Detect which cell encompasses the target text, then output its (x, y) center coordinate. 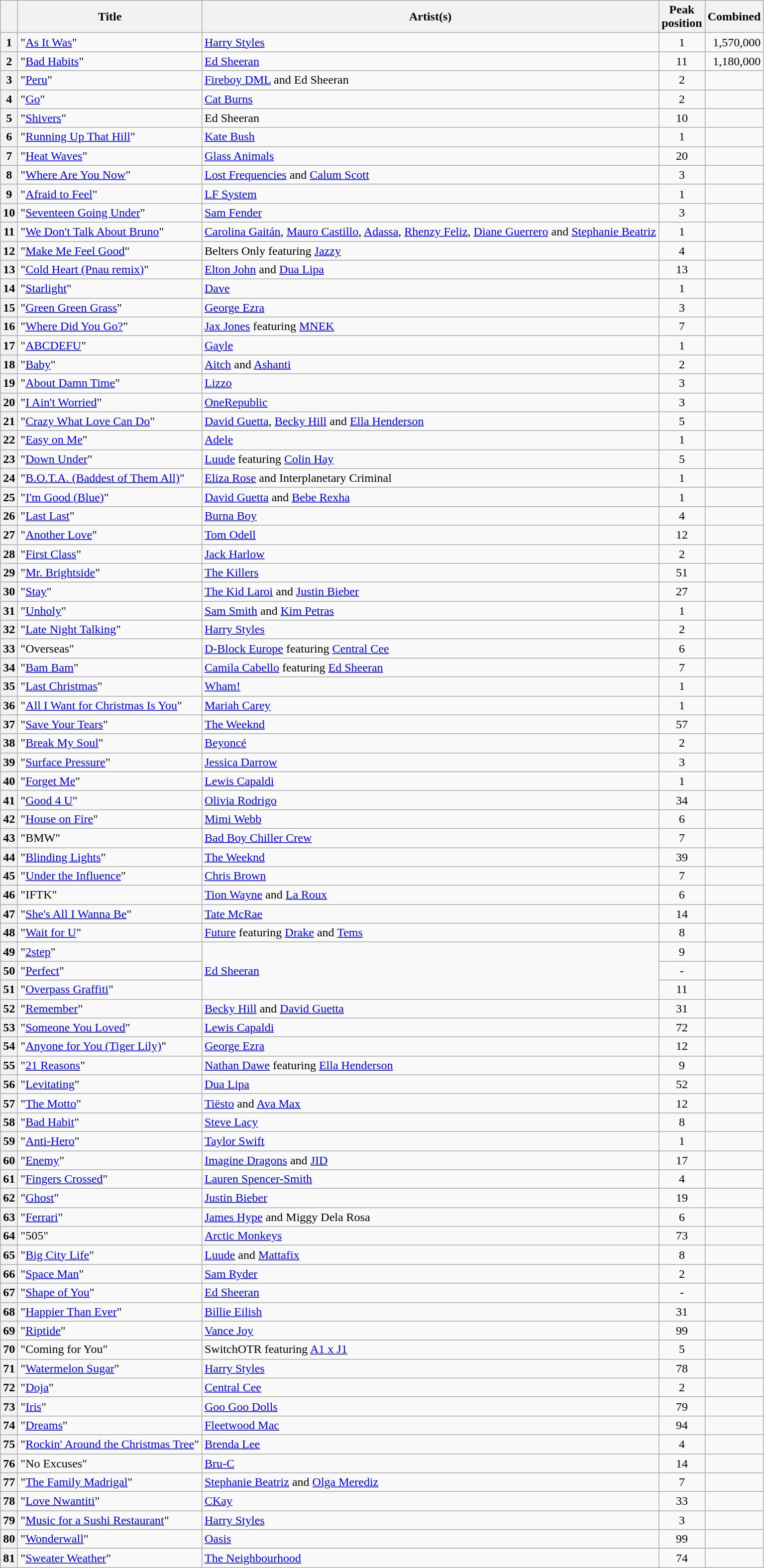
"Ferrari" (110, 1217)
Vance Joy (430, 1331)
46 (9, 895)
94 (682, 1425)
Dua Lipa (430, 1084)
Peakposition (682, 17)
48 (9, 933)
Future featuring Drake and Tems (430, 933)
David Guetta, Becky Hill and Ella Henderson (430, 421)
Billie Eilish (430, 1312)
21 (9, 421)
29 (9, 573)
61 (9, 1179)
"The Motto" (110, 1103)
Bad Boy Chiller Crew (430, 838)
"Blinding Lights" (110, 857)
50 (9, 971)
"Perfect" (110, 971)
D-Block Europe featuring Central Cee (430, 649)
Luude featuring Colin Hay (430, 459)
"Shivers" (110, 118)
"Unholy" (110, 611)
"Ghost" (110, 1198)
Lost Frequencies and Calum Scott (430, 175)
"BMW" (110, 838)
Title (110, 17)
"Peru" (110, 80)
"Break My Soul" (110, 743)
Glass Animals (430, 156)
"B.O.T.A. (Baddest of Them All)" (110, 478)
"Fingers Crossed" (110, 1179)
"Mr. Brightside" (110, 573)
Combined (734, 17)
69 (9, 1331)
Beyoncé (430, 743)
30 (9, 592)
22 (9, 440)
The Kid Laroi and Justin Bieber (430, 592)
"Go" (110, 99)
Jessica Darrow (430, 762)
42 (9, 819)
81 (9, 1558)
"Watermelon Sugar" (110, 1368)
Sam Smith and Kim Petras (430, 611)
Kate Bush (430, 137)
Camila Cabello featuring Ed Sheeran (430, 668)
"Wait for U" (110, 933)
43 (9, 838)
45 (9, 876)
"IFTK" (110, 895)
Nathan Dawe featuring Ella Henderson (430, 1065)
75 (9, 1444)
Elton John and Dua Lipa (430, 270)
1,180,000 (734, 61)
59 (9, 1141)
"Where Did You Go?" (110, 327)
Steve Lacy (430, 1122)
"Anti-Hero" (110, 1141)
15 (9, 308)
60 (9, 1160)
Jax Jones featuring MNEK (430, 327)
"Stay" (110, 592)
Jack Harlow (430, 554)
54 (9, 1046)
Bru-C (430, 1463)
25 (9, 497)
28 (9, 554)
26 (9, 516)
56 (9, 1084)
58 (9, 1122)
"Another Love" (110, 535)
Imagine Dragons and JID (430, 1160)
LF System (430, 194)
Becky Hill and David Guetta (430, 1008)
67 (9, 1293)
"Happier Than Ever" (110, 1312)
"505" (110, 1236)
"Rockin' Around the Christmas Tree" (110, 1444)
"Last Last" (110, 516)
"Iris" (110, 1406)
"Afraid to Feel" (110, 194)
"Someone You Loved" (110, 1027)
76 (9, 1463)
David Guetta and Bebe Rexha (430, 497)
Sam Ryder (430, 1274)
66 (9, 1274)
Eliza Rose and Interplanetary Criminal (430, 478)
"Good 4 U" (110, 800)
"Enemy" (110, 1160)
"Forget Me" (110, 781)
44 (9, 857)
James Hype and Miggy Dela Rosa (430, 1217)
1,570,000 (734, 42)
"We Don't Talk About Bruno" (110, 231)
Olivia Rodrigo (430, 800)
"Seventeen Going Under" (110, 213)
"Shape of You" (110, 1293)
Artist(s) (430, 17)
55 (9, 1065)
"I'm Good (Blue)" (110, 497)
"Wonderwall" (110, 1539)
Tiësto and Ava Max (430, 1103)
"Riptide" (110, 1331)
Justin Bieber (430, 1198)
16 (9, 327)
Belters Only featuring Jazzy (430, 250)
"About Damn Time" (110, 383)
"Bam Bam" (110, 668)
"Down Under" (110, 459)
"As It Was" (110, 42)
Tion Wayne and La Roux (430, 895)
Sam Fender (430, 213)
"Dreams" (110, 1425)
Carolina Gaitán, Mauro Castillo, Adassa, Rhenzy Feliz, Diane Guerrero and Stephanie Beatriz (430, 231)
"Late Night Talking" (110, 630)
18 (9, 364)
"She's All I Wanna Be" (110, 914)
32 (9, 630)
"House on Fire" (110, 819)
37 (9, 724)
36 (9, 705)
Oasis (430, 1539)
64 (9, 1236)
OneRepublic (430, 402)
"Doja" (110, 1387)
"Love Nwantiti" (110, 1501)
71 (9, 1368)
Burna Boy (430, 516)
Arctic Monkeys (430, 1236)
Taylor Swift (430, 1141)
SwitchOTR featuring A1 x J1 (430, 1349)
"First Class" (110, 554)
Lauren Spencer-Smith (430, 1179)
Tate McRae (430, 914)
68 (9, 1312)
Stephanie Beatriz and Olga Merediz (430, 1482)
"Make Me Feel Good" (110, 250)
Aitch and Ashanti (430, 364)
"Running Up That Hill" (110, 137)
Wham! (430, 686)
"Anyone for You (Tiger Lily)" (110, 1046)
"Easy on Me" (110, 440)
"Under the Influence" (110, 876)
65 (9, 1255)
"Starlight" (110, 289)
53 (9, 1027)
49 (9, 952)
"No Excuses" (110, 1463)
"Overpass Graffiti" (110, 990)
Dave (430, 289)
"Bad Habits" (110, 61)
35 (9, 686)
Gayle (430, 345)
40 (9, 781)
Adele (430, 440)
The Neighbourhood (430, 1558)
Tom Odell (430, 535)
"21 Reasons" (110, 1065)
Chris Brown (430, 876)
47 (9, 914)
"The Family Madrigal" (110, 1482)
"Crazy What Love Can Do" (110, 421)
41 (9, 800)
Fireboy DML and Ed Sheeran (430, 80)
"Save Your Tears" (110, 724)
77 (9, 1482)
"Overseas" (110, 649)
Luude and Mattafix (430, 1255)
"Surface Pressure" (110, 762)
38 (9, 743)
"Green Green Grass" (110, 308)
63 (9, 1217)
23 (9, 459)
"Where Are You Now" (110, 175)
"Music for a Sushi Restaurant" (110, 1520)
Brenda Lee (430, 1444)
"Levitating" (110, 1084)
Mariah Carey (430, 705)
"Heat Waves" (110, 156)
Mimi Webb (430, 819)
"Bad Habit" (110, 1122)
The Killers (430, 573)
Cat Burns (430, 99)
Goo Goo Dolls (430, 1406)
80 (9, 1539)
"All I Want for Christmas Is You" (110, 705)
"Big City Life" (110, 1255)
"Space Man" (110, 1274)
Fleetwood Mac (430, 1425)
"2step" (110, 952)
"Baby" (110, 364)
"Last Christmas" (110, 686)
"Cold Heart (Pnau remix)" (110, 270)
"Remember" (110, 1008)
"Coming for You" (110, 1349)
CKay (430, 1501)
"I Ain't Worried" (110, 402)
"ABCDEFU" (110, 345)
"Sweater Weather" (110, 1558)
Lizzo (430, 383)
24 (9, 478)
62 (9, 1198)
Central Cee (430, 1387)
70 (9, 1349)
